For the text-containing cell, return its midpoint in [x, y] coordinate format. 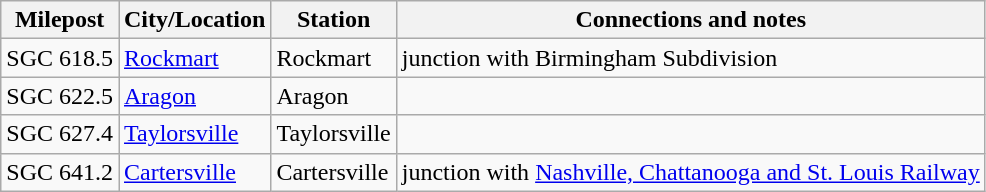
SGC 618.5 [60, 58]
junction with Nashville, Chattanooga and St. Louis Railway [690, 172]
junction with Birmingham Subdivision [690, 58]
Station [334, 20]
SGC 641.2 [60, 172]
SGC 627.4 [60, 134]
Milepost [60, 20]
City/Location [194, 20]
Connections and notes [690, 20]
SGC 622.5 [60, 96]
